Capture the cell that displays the provided text and extract its (x, y) central coordinate. 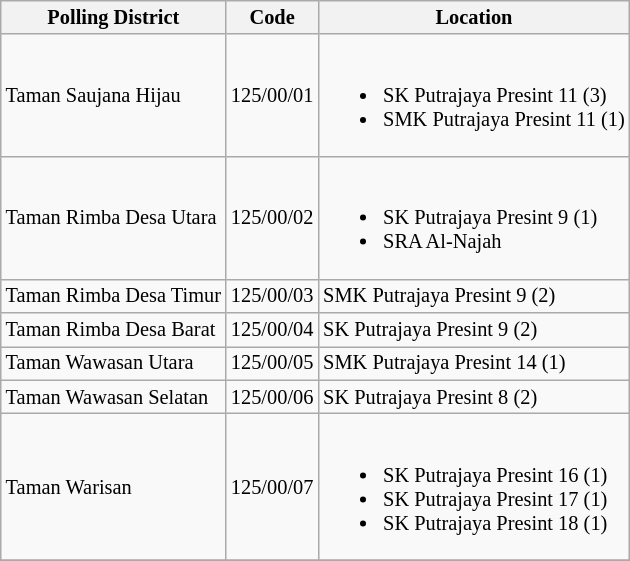
SK Putrajaya Presint 9 (2) (474, 330)
Code (272, 17)
Taman Wawasan Selatan (114, 397)
Taman Warisan (114, 487)
Location (474, 17)
Taman Rimba Desa Utara (114, 217)
Taman Wawasan Utara (114, 363)
125/00/02 (272, 217)
Taman Rimba Desa Barat (114, 330)
Taman Saujana Hijau (114, 95)
Polling District (114, 17)
SK Putrajaya Presint 8 (2) (474, 397)
125/00/03 (272, 296)
SK Putrajaya Presint 9 (1)SRA Al-Najah (474, 217)
125/00/05 (272, 363)
SK Putrajaya Presint 16 (1)SK Putrajaya Presint 17 (1)SK Putrajaya Presint 18 (1) (474, 487)
SMK Putrajaya Presint 14 (1) (474, 363)
125/00/07 (272, 487)
SK Putrajaya Presint 11 (3)SMK Putrajaya Presint 11 (1) (474, 95)
125/00/04 (272, 330)
SMK Putrajaya Presint 9 (2) (474, 296)
Taman Rimba Desa Timur (114, 296)
125/00/06 (272, 397)
125/00/01 (272, 95)
